For the text-containing cell, return its midpoint in (x, y) coordinate format. 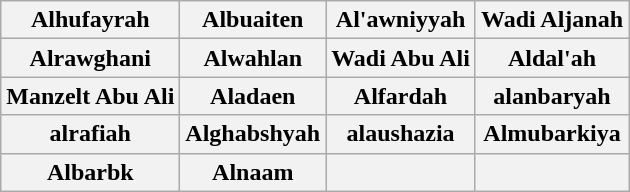
Aladaen (253, 96)
Manzelt Abu Ali (90, 96)
Almubarkiya (552, 134)
Wadi Abu Ali (401, 58)
alaushazia (401, 134)
alrafiah (90, 134)
Albuaiten (253, 20)
Alghabshyah (253, 134)
Albarbk (90, 172)
alanbaryah (552, 96)
Alfardah (401, 96)
Aldal'ah (552, 58)
Alnaam (253, 172)
Alrawghani (90, 58)
Alhufayrah (90, 20)
Alwahlan (253, 58)
Wadi Aljanah (552, 20)
Al'awniyyah (401, 20)
